Return the (x, y) coordinate for the center point of the cell that contains the specified text.  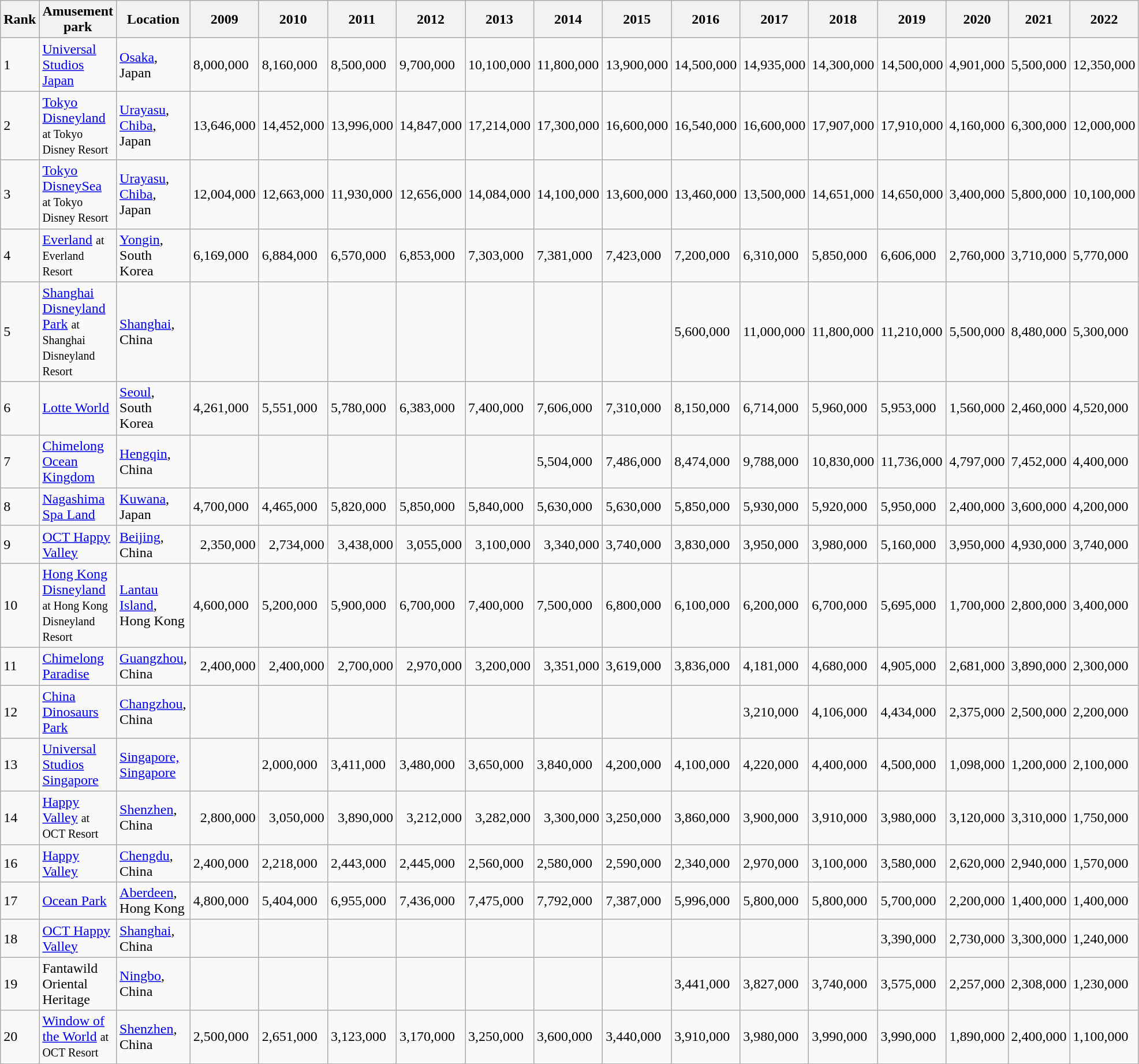
7 (20, 461)
11,736,000 (912, 461)
Osaka, Japan (154, 65)
2,340,000 (705, 864)
3,900,000 (775, 818)
4 (20, 255)
Lantau Island, Hong Kong (154, 605)
2,760,000 (977, 255)
9,700,000 (431, 65)
1,890,000 (977, 1037)
14 (20, 818)
3,860,000 (705, 818)
6,570,000 (361, 255)
2014 (568, 20)
16,540,000 (705, 126)
2,700,000 (361, 666)
10,830,000 (843, 461)
7,423,000 (637, 255)
12,663,000 (293, 194)
14,084,000 (500, 194)
2015 (637, 20)
Guangzhou, China (154, 666)
11,210,000 (912, 331)
5,900,000 (361, 605)
3,351,000 (568, 666)
3,441,000 (705, 984)
Amusement park (78, 20)
5,300,000 (1104, 331)
6,800,000 (637, 605)
Shanghai Disneyland Park at Shanghai Disneyland Resort (78, 331)
Everland at Everland Resort (78, 255)
13,600,000 (637, 194)
3 (20, 194)
7,310,000 (637, 408)
13,996,000 (361, 126)
6,300,000 (1039, 126)
Seoul, South Korea (154, 408)
2021 (1039, 20)
20 (20, 1037)
4,181,000 (775, 666)
Aberdeen, Hong Kong (154, 901)
18 (20, 939)
2,730,000 (977, 939)
14,452,000 (293, 126)
4,901,000 (977, 65)
3,580,000 (912, 864)
4,680,000 (843, 666)
9,788,000 (775, 461)
6,884,000 (293, 255)
Window of the World at OCT Resort (78, 1037)
2 (20, 126)
6,606,000 (912, 255)
5,840,000 (500, 507)
3,123,000 (361, 1037)
16 (20, 864)
7,387,000 (637, 901)
Chengdu, China (154, 864)
Changzhou, China (154, 711)
3,440,000 (637, 1037)
2020 (977, 20)
19 (20, 984)
Hong Kong Disneyland at Hong Kong Disneyland Resort (78, 605)
1,700,000 (977, 605)
3,650,000 (500, 765)
5,950,000 (912, 507)
7,500,000 (568, 605)
5,160,000 (912, 544)
3,836,000 (705, 666)
12,656,000 (431, 194)
4,905,000 (912, 666)
3,830,000 (705, 544)
1,560,000 (977, 408)
2022 (1104, 20)
3,840,000 (568, 765)
4,106,000 (843, 711)
7,303,000 (500, 255)
Tokyo Disneyland at Tokyo Disney Resort (78, 126)
Happy Valley at OCT Resort (78, 818)
2,000,000 (293, 765)
13,900,000 (637, 65)
7,792,000 (568, 901)
6,200,000 (775, 605)
4,434,000 (912, 711)
4,700,000 (224, 507)
2,681,000 (977, 666)
9 (20, 544)
1,240,000 (1104, 939)
6,853,000 (431, 255)
14,651,000 (843, 194)
3,200,000 (500, 666)
5,930,000 (775, 507)
2012 (431, 20)
Kuwana, Japan (154, 507)
4,520,000 (1104, 408)
5,551,000 (293, 408)
Nagashima Spa Land (78, 507)
11,930,000 (361, 194)
3,390,000 (912, 939)
Chimelong Ocean Kingdom (78, 461)
2,560,000 (500, 864)
2,375,000 (977, 711)
1,100,000 (1104, 1037)
8,150,000 (705, 408)
17,907,000 (843, 126)
2,100,000 (1104, 765)
Universal Studios Singapore (78, 765)
5,920,000 (843, 507)
7,475,000 (500, 901)
5,200,000 (293, 605)
5,820,000 (361, 507)
2017 (775, 20)
Beijing, China (154, 544)
China Dinosaurs Park (78, 711)
Chimelong Paradise (78, 666)
7,606,000 (568, 408)
4,797,000 (977, 461)
2013 (500, 20)
1,230,000 (1104, 984)
2010 (293, 20)
4,600,000 (224, 605)
14,100,000 (568, 194)
7,436,000 (431, 901)
3,210,000 (775, 711)
5,404,000 (293, 901)
2,940,000 (1039, 864)
Yongin, South Korea (154, 255)
2,590,000 (637, 864)
3,619,000 (637, 666)
3,480,000 (431, 765)
2,300,000 (1104, 666)
12,000,000 (1104, 126)
6 (20, 408)
2,308,000 (1039, 984)
Singapore, Singapore (154, 765)
5,600,000 (705, 331)
Lotte World (78, 408)
5 (20, 331)
5,700,000 (912, 901)
13 (20, 765)
17,300,000 (568, 126)
2,460,000 (1039, 408)
4,261,000 (224, 408)
14,847,000 (431, 126)
7,486,000 (637, 461)
13,646,000 (224, 126)
13,460,000 (705, 194)
Ningbo, China (154, 984)
7,381,000 (568, 255)
6,169,000 (224, 255)
6,100,000 (705, 605)
14,650,000 (912, 194)
1,570,000 (1104, 864)
8,500,000 (361, 65)
Hengqin, China (154, 461)
1,750,000 (1104, 818)
Location (154, 20)
5,695,000 (912, 605)
Rank (20, 20)
2009 (224, 20)
17,910,000 (912, 126)
1 (20, 65)
7,200,000 (705, 255)
3,055,000 (431, 544)
2019 (912, 20)
4,930,000 (1039, 544)
2011 (361, 20)
10 (20, 605)
Happy Valley (78, 864)
17 (20, 901)
3,710,000 (1039, 255)
6,310,000 (775, 255)
12 (20, 711)
5,996,000 (705, 901)
3,120,000 (977, 818)
8,480,000 (1039, 331)
3,212,000 (431, 818)
4,100,000 (705, 765)
4,160,000 (977, 126)
13,500,000 (775, 194)
3,827,000 (775, 984)
12,004,000 (224, 194)
6,383,000 (431, 408)
8,474,000 (705, 461)
5,953,000 (912, 408)
2,734,000 (293, 544)
3,575,000 (912, 984)
3,282,000 (500, 818)
3,170,000 (431, 1037)
3,310,000 (1039, 818)
2,350,000 (224, 544)
Fantawild Oriental Heritage (78, 984)
6,955,000 (361, 901)
2,445,000 (431, 864)
3,050,000 (293, 818)
11 (20, 666)
3,411,000 (361, 765)
2018 (843, 20)
4,500,000 (912, 765)
7,452,000 (1039, 461)
6,714,000 (775, 408)
14,935,000 (775, 65)
8,160,000 (293, 65)
11,000,000 (775, 331)
2,580,000 (568, 864)
8,000,000 (224, 65)
14,300,000 (843, 65)
3,340,000 (568, 544)
4,800,000 (224, 901)
12,350,000 (1104, 65)
4,220,000 (775, 765)
1,098,000 (977, 765)
Ocean Park (78, 901)
5,770,000 (1104, 255)
2,443,000 (361, 864)
2,218,000 (293, 864)
8 (20, 507)
1,200,000 (1039, 765)
4,465,000 (293, 507)
2,257,000 (977, 984)
Universal Studios Japan (78, 65)
2,651,000 (293, 1037)
5,780,000 (361, 408)
Tokyo DisneySea at Tokyo Disney Resort (78, 194)
2,620,000 (977, 864)
2016 (705, 20)
17,214,000 (500, 126)
3,438,000 (361, 544)
5,504,000 (568, 461)
5,960,000 (843, 408)
